Determine the [X, Y] coordinate at the center of the cell enclosing the given text.  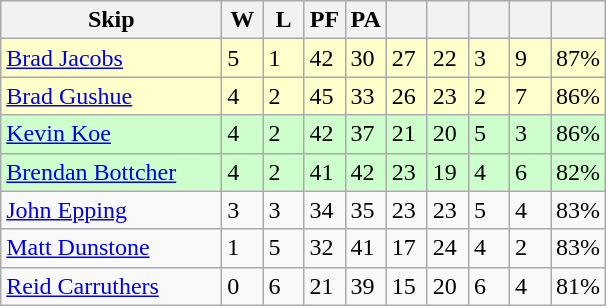
37 [366, 134]
John Epping [112, 210]
Reid Carruthers [112, 286]
PF [324, 20]
Skip [112, 20]
0 [242, 286]
39 [366, 286]
W [242, 20]
9 [530, 58]
7 [530, 96]
30 [366, 58]
32 [324, 248]
87% [578, 58]
33 [366, 96]
34 [324, 210]
Brendan Bottcher [112, 172]
45 [324, 96]
Matt Dunstone [112, 248]
19 [448, 172]
22 [448, 58]
17 [406, 248]
Brad Gushue [112, 96]
Brad Jacobs [112, 58]
Kevin Koe [112, 134]
L [284, 20]
35 [366, 210]
26 [406, 96]
PA [366, 20]
24 [448, 248]
15 [406, 286]
81% [578, 286]
27 [406, 58]
82% [578, 172]
